Detect which cell encompasses the target text, then output its [x, y] center coordinate. 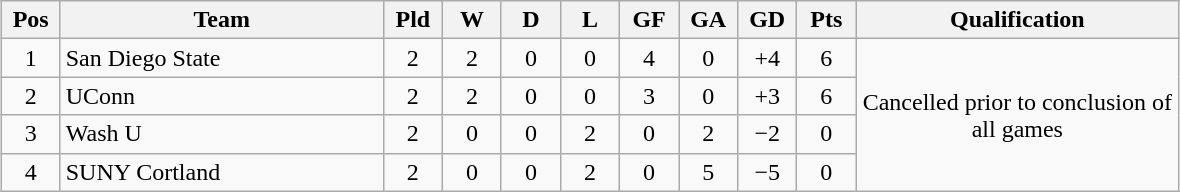
W [472, 20]
−2 [768, 134]
GF [650, 20]
Cancelled prior to conclusion of all games [1018, 115]
Wash U [222, 134]
Team [222, 20]
+4 [768, 58]
San Diego State [222, 58]
SUNY Cortland [222, 172]
L [590, 20]
UConn [222, 96]
Qualification [1018, 20]
−5 [768, 172]
Pld [412, 20]
+3 [768, 96]
5 [708, 172]
GD [768, 20]
Pos [30, 20]
GA [708, 20]
1 [30, 58]
D [530, 20]
Pts [826, 20]
